Scan for the cell matching the given text and deliver its (x, y) coordinate at center. 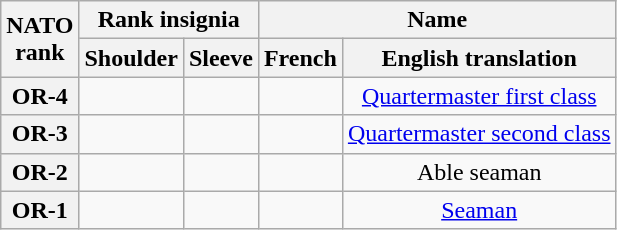
Quartermaster second class (479, 134)
English translation (479, 58)
OR-4 (40, 96)
OR-1 (40, 210)
Seaman (479, 210)
NATOrank (40, 39)
Able seaman (479, 172)
Quartermaster first class (479, 96)
Rank insignia (168, 20)
Name (437, 20)
OR-2 (40, 172)
Shoulder (131, 58)
OR-3 (40, 134)
Sleeve (220, 58)
French (300, 58)
